Capture the cell that displays the provided text and extract its (X, Y) central coordinate. 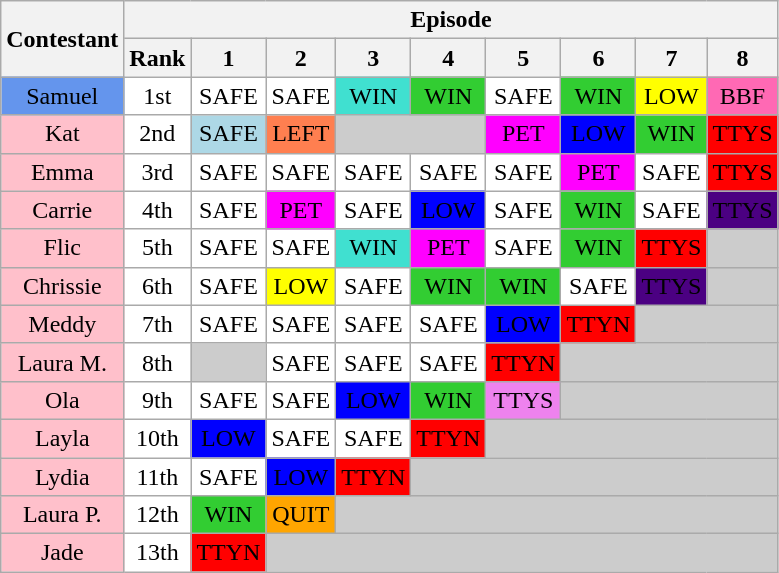
Jade (62, 553)
4 (448, 58)
Contestant (62, 39)
Lydia (62, 477)
Episode (451, 20)
8 (742, 58)
Samuel (62, 96)
6th (158, 286)
4th (158, 210)
Meddy (62, 324)
8th (158, 362)
7th (158, 324)
Emma (62, 172)
11th (158, 477)
Laura P. (62, 515)
3 (374, 58)
Flic (62, 248)
3rd (158, 172)
2 (301, 58)
2nd (158, 134)
Rank (158, 58)
Layla (62, 438)
QUIT (301, 515)
5th (158, 248)
Chrissie (62, 286)
Laura M. (62, 362)
10th (158, 438)
13th (158, 553)
9th (158, 400)
7 (672, 58)
BBF (742, 96)
5 (524, 58)
LEFT (301, 134)
Ola (62, 400)
1 (228, 58)
1st (158, 96)
Kat (62, 134)
6 (598, 58)
Carrie (62, 210)
12th (158, 515)
